Determine the (X, Y) coordinate at the center of the cell enclosing the given text.  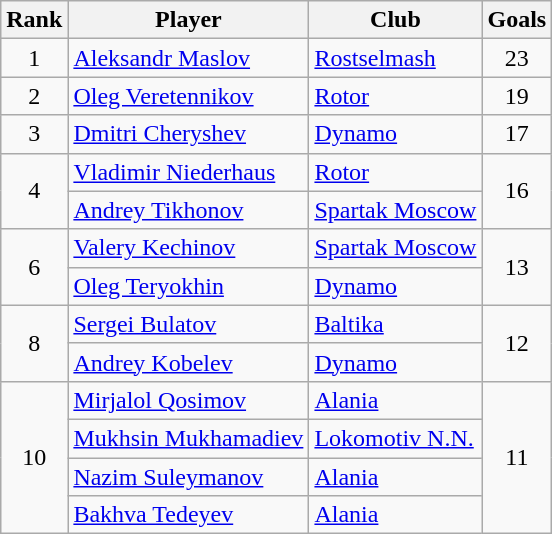
3 (34, 134)
12 (517, 343)
Lokomotiv N.N. (396, 438)
Vladimir Niederhaus (188, 172)
23 (517, 58)
Goals (517, 20)
Oleg Veretennikov (188, 96)
Player (188, 20)
Andrey Kobelev (188, 362)
8 (34, 343)
Nazim Suleymanov (188, 477)
Mukhsin Mukhamadiev (188, 438)
Mirjalol Qosimov (188, 400)
Bakhva Tedeyev (188, 515)
2 (34, 96)
10 (34, 457)
Andrey Tikhonov (188, 210)
13 (517, 267)
Valery Kechinov (188, 248)
19 (517, 96)
Rank (34, 20)
4 (34, 191)
17 (517, 134)
Dmitri Cheryshev (188, 134)
Club (396, 20)
16 (517, 191)
6 (34, 267)
Rostselmash (396, 58)
1 (34, 58)
Aleksandr Maslov (188, 58)
Sergei Bulatov (188, 324)
Oleg Teryokhin (188, 286)
Baltika (396, 324)
11 (517, 457)
